For the text-containing cell, return its midpoint in [x, y] coordinate format. 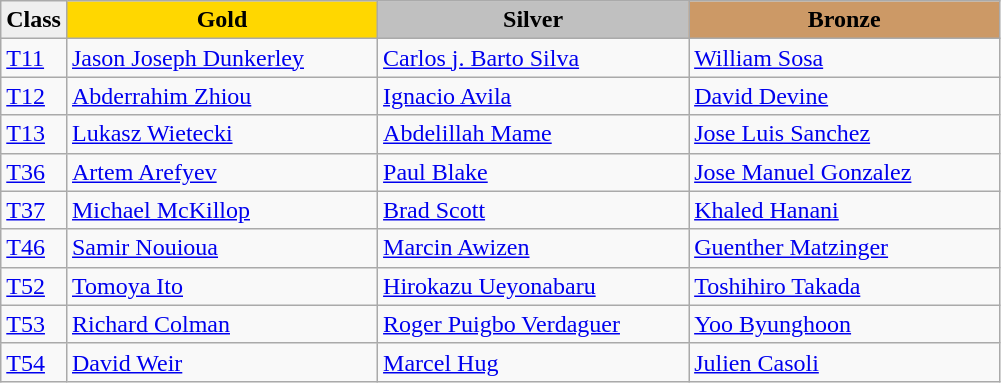
David Weir [222, 362]
T13 [34, 134]
Abdelillah Mame [534, 134]
Michael McKillop [222, 210]
T12 [34, 96]
Samir Nouioua [222, 248]
Artem Arefyev [222, 172]
Hirokazu Ueyonabaru [534, 286]
Paul Blake [534, 172]
T11 [34, 58]
Silver [534, 20]
Toshihiro Takada [844, 286]
Julien Casoli [844, 362]
Brad Scott [534, 210]
Class [34, 20]
T37 [34, 210]
T36 [34, 172]
Ignacio Avila [534, 96]
Jose Luis Sanchez [844, 134]
Lukasz Wietecki [222, 134]
T52 [34, 286]
T54 [34, 362]
T53 [34, 324]
Jason Joseph Dunkerley [222, 58]
David Devine [844, 96]
William Sosa [844, 58]
Jose Manuel Gonzalez [844, 172]
Richard Colman [222, 324]
Carlos j. Barto Silva [534, 58]
Guenther Matzinger [844, 248]
Marcin Awizen [534, 248]
Bronze [844, 20]
Roger Puigbo Verdaguer [534, 324]
Abderrahim Zhiou [222, 96]
Marcel Hug [534, 362]
T46 [34, 248]
Khaled Hanani [844, 210]
Gold [222, 20]
Yoo Byunghoon [844, 324]
Tomoya Ito [222, 286]
